For the text-containing cell, return its midpoint in (x, y) coordinate format. 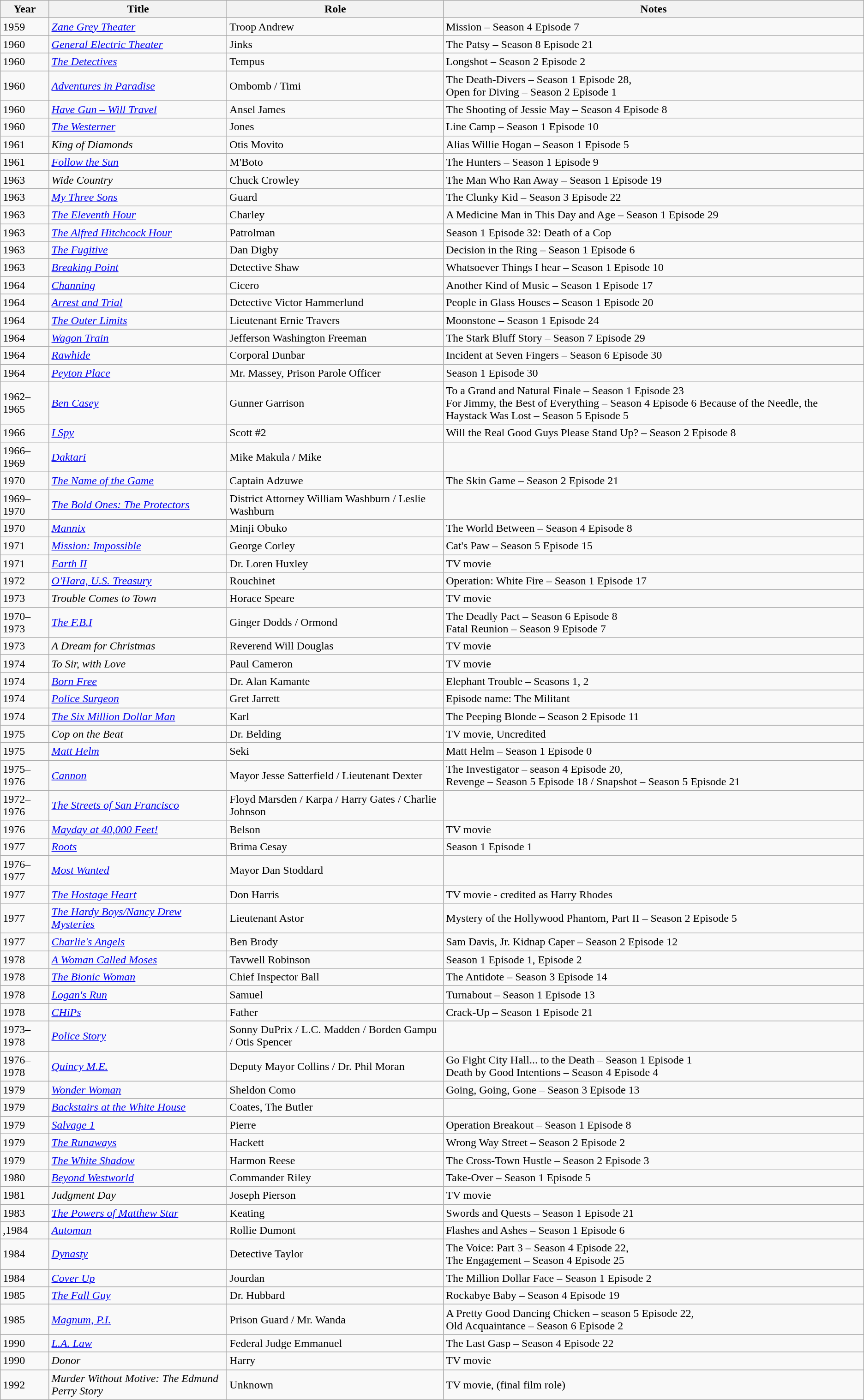
Sonny DuPrix / L.C. Madden / Borden Gampu / Otis Spencer (335, 1036)
TV movie, (final film role) (654, 1385)
Rouchinet (335, 581)
Quincy M.E. (138, 1066)
The Deadly Pact – Season 6 Episode 8Fatal Reunion – Season 9 Episode 7 (654, 622)
Patrolman (335, 232)
1973–1978 (25, 1036)
TV movie, Uncredited (654, 734)
Matt Helm (138, 751)
Follow the Sun (138, 162)
Breaking Point (138, 268)
Incident at Seven Fingers – Season 6 Episode 30 (654, 355)
Peyton Place (138, 373)
Dynasty (138, 1255)
Cannon (138, 775)
1976–1978 (25, 1066)
Ben Casey (138, 403)
CHiPs (138, 1012)
Decision in the Ring – Season 1 Episode 6 (654, 250)
The Death-Divers – Season 1 Episode 28,Open for Diving – Season 2 Episode 1 (654, 86)
Trouble Comes to Town (138, 599)
Unknown (335, 1385)
Dan Digby (335, 250)
1981 (25, 1195)
Coates, The Butler (335, 1107)
Detective Shaw (335, 268)
The Bold Ones: The Protectors (138, 504)
Ansel James (335, 109)
The Name of the Game (138, 481)
Wrong Way Street – Season 2 Episode 2 (654, 1142)
Ben Brody (335, 942)
Wide Country (138, 180)
Dr. Loren Huxley (335, 564)
A Woman Called Moses (138, 960)
The Westerner (138, 127)
Murder Without Motive: The Edmund Perry Story (138, 1385)
Matt Helm – Season 1 Episode 0 (654, 751)
Rockabye Baby – Season 4 Episode 19 (654, 1296)
Wagon Train (138, 338)
Role (335, 9)
Rollie Dumont (335, 1231)
Alias Willie Hogan – Season 1 Episode 5 (654, 144)
The Six Million Dollar Man (138, 716)
1980 (25, 1178)
People in Glass Houses – Season 1 Episode 20 (654, 303)
Police Story (138, 1036)
The Investigator – season 4 Episode 20,Revenge – Season 5 Episode 18 / Snapshot – Season 5 Episode 21 (654, 775)
Joseph Pierson (335, 1195)
Judgment Day (138, 1195)
Magnum, P.I. (138, 1319)
Tempus (335, 62)
Backstairs at the White House (138, 1107)
Operation Breakout – Season 1 Episode 8 (654, 1125)
Elephant Trouble – Seasons 1, 2 (654, 681)
The World Between – Season 4 Episode 8 (654, 528)
Title (138, 9)
The Powers of Matthew Star (138, 1213)
Rawhide (138, 355)
Episode name: The Militant (654, 699)
Samuel (335, 995)
The Clunky Kid – Season 3 Episode 22 (654, 197)
The Hardy Boys/Nancy Drew Mysteries (138, 919)
Jones (335, 127)
Harry (335, 1361)
Wonder Woman (138, 1090)
Cop on the Beat (138, 734)
Have Gun – Will Travel (138, 109)
The Million Dollar Face – Season 1 Episode 2 (654, 1278)
A Dream for Christmas (138, 646)
I Spy (138, 433)
The Hunters – Season 1 Episode 9 (654, 162)
The Fall Guy (138, 1296)
Will the Real Good Guys Please Stand Up? – Season 2 Episode 8 (654, 433)
Sam Davis, Jr. Kidnap Caper – Season 2 Episode 12 (654, 942)
The Bionic Woman (138, 977)
Prison Guard / Mr. Wanda (335, 1319)
Turnabout – Season 1 Episode 13 (654, 995)
Mayday at 40,000 Feet! (138, 829)
Paul Cameron (335, 664)
Brima Cesay (335, 847)
Channing (138, 285)
Commander Riley (335, 1178)
Scott #2 (335, 433)
Jinks (335, 44)
Cover Up (138, 1278)
The Voice: Part 3 – Season 4 Episode 22,The Engagement – Season 4 Episode 25 (654, 1255)
The Fugitive (138, 250)
The Stark Bluff Story – Season 7 Episode 29 (654, 338)
1959 (25, 27)
O'Hara, U.S. Treasury (138, 581)
General Electric Theater (138, 44)
To Sir, with Love (138, 664)
Roots (138, 847)
The Streets of San Francisco (138, 805)
Take-Over – Season 1 Episode 5 (654, 1178)
Charlie's Angels (138, 942)
Sheldon Como (335, 1090)
Mayor Dan Stoddard (335, 871)
Guard (335, 197)
Minji Obuko (335, 528)
Father (335, 1012)
The Runaways (138, 1142)
Don Harris (335, 894)
The Shooting of Jessie May – Season 4 Episode 8 (654, 109)
Born Free (138, 681)
1972–1976 (25, 805)
Tavwell Robinson (335, 960)
Swords and Quests – Season 1 Episode 21 (654, 1213)
Belson (335, 829)
Mike Makula / Mike (335, 457)
The Peeping Blonde – Season 2 Episode 11 (654, 716)
Otis Movito (335, 144)
Earth II (138, 564)
Pierre (335, 1125)
Operation: White Fire – Season 1 Episode 17 (654, 581)
1976 (25, 829)
Seki (335, 751)
The Alfred Hitchcock Hour (138, 232)
Daktari (138, 457)
Detective Victor Hammerlund (335, 303)
Mystery of the Hollywood Phantom, Part II – Season 2 Episode 5 (654, 919)
L.A. Law (138, 1343)
Deputy Mayor Collins / Dr. Phil Moran (335, 1066)
Salvage 1 (138, 1125)
Donor (138, 1361)
The Eleventh Hour (138, 215)
Cat's Paw – Season 5 Episode 15 (654, 546)
Floyd Marsden / Karpa / Harry Gates / Charlie Johnson (335, 805)
1976–1977 (25, 871)
Crack-Up – Season 1 Episode 21 (654, 1012)
Jourdan (335, 1278)
Chief Inspector Ball (335, 977)
King of Diamonds (138, 144)
Dr. Alan Kamante (335, 681)
Another Kind of Music – Season 1 Episode 17 (654, 285)
Mission: Impossible (138, 546)
The Man Who Ran Away – Season 1 Episode 19 (654, 180)
District Attorney William Washburn / Leslie Washburn (335, 504)
Line Camp – Season 1 Episode 10 (654, 127)
Notes (654, 9)
Longshot – Season 2 Episode 2 (654, 62)
The Detectives (138, 62)
Dr. Belding (335, 734)
Mission – Season 4 Episode 7 (654, 27)
Troop Andrew (335, 27)
Karl (335, 716)
1992 (25, 1385)
Mannix (138, 528)
Beyond Westworld (138, 1178)
Charley (335, 215)
Moonstone – Season 1 Episode 24 (654, 320)
Logan's Run (138, 995)
Keating (335, 1213)
Police Surgeon (138, 699)
Gret Jarrett (335, 699)
Going, Going, Gone – Season 3 Episode 13 (654, 1090)
Go Fight City Hall... to the Death – Season 1 Episode 1Death by Good Intentions – Season 4 Episode 4 (654, 1066)
M'Boto (335, 162)
Dr. Hubbard (335, 1296)
Zane Grey Theater (138, 27)
The Hostage Heart (138, 894)
Cicero (335, 285)
Season 1 Episode 1, Episode 2 (654, 960)
Lieutenant Ernie Travers (335, 320)
1972 (25, 581)
,1984 (25, 1231)
The F.B.I (138, 622)
Jefferson Washington Freeman (335, 338)
Year (25, 9)
Whatsoever Things I hear – Season 1 Episode 10 (654, 268)
Corporal Dunbar (335, 355)
Detective Taylor (335, 1255)
The Outer Limits (138, 320)
The Last Gasp – Season 4 Episode 22 (654, 1343)
Season 1 Episode 32: Death of a Cop (654, 232)
Lieutenant Astor (335, 919)
The White Shadow (138, 1160)
My Three Sons (138, 197)
The Antidote – Season 3 Episode 14 (654, 977)
George Corley (335, 546)
1969–1970 (25, 504)
Reverend Will Douglas (335, 646)
Most Wanted (138, 871)
Season 1 Episode 30 (654, 373)
Flashes and Ashes – Season 1 Episode 6 (654, 1231)
1966 (25, 433)
Season 1 Episode 1 (654, 847)
The Patsy – Season 8 Episode 21 (654, 44)
Hackett (335, 1142)
1966–1969 (25, 457)
Gunner Garrison (335, 403)
Harmon Reese (335, 1160)
A Pretty Good Dancing Chicken – season 5 Episode 22,Old Acquaintance – Season 6 Episode 2 (654, 1319)
1975–1976 (25, 775)
Arrest and Trial (138, 303)
TV movie - credited as Harry Rhodes (654, 894)
The Cross-Town Hustle – Season 2 Episode 3 (654, 1160)
1983 (25, 1213)
Federal Judge Emmanuel (335, 1343)
1962–1965 (25, 403)
Chuck Crowley (335, 180)
Ginger Dodds / Ormond (335, 622)
Horace Speare (335, 599)
Mr. Massey, Prison Parole Officer (335, 373)
Ombomb / Timi (335, 86)
The Skin Game – Season 2 Episode 21 (654, 481)
Captain Adzuwe (335, 481)
A Medicine Man in This Day and Age – Season 1 Episode 29 (654, 215)
1970–1973 (25, 622)
Automan (138, 1231)
Adventures in Paradise (138, 86)
Mayor Jesse Satterfield / Lieutenant Dexter (335, 775)
